From the cell containing the given text, extract its center point as [x, y] coordinate. 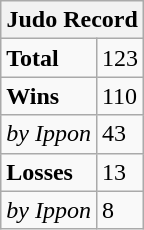
Wins [49, 96]
43 [120, 134]
123 [120, 58]
8 [120, 210]
Losses [49, 172]
Judo Record [72, 20]
Total [49, 58]
13 [120, 172]
110 [120, 96]
